Return the (X, Y) coordinate for the center point of the cell that contains the specified text.  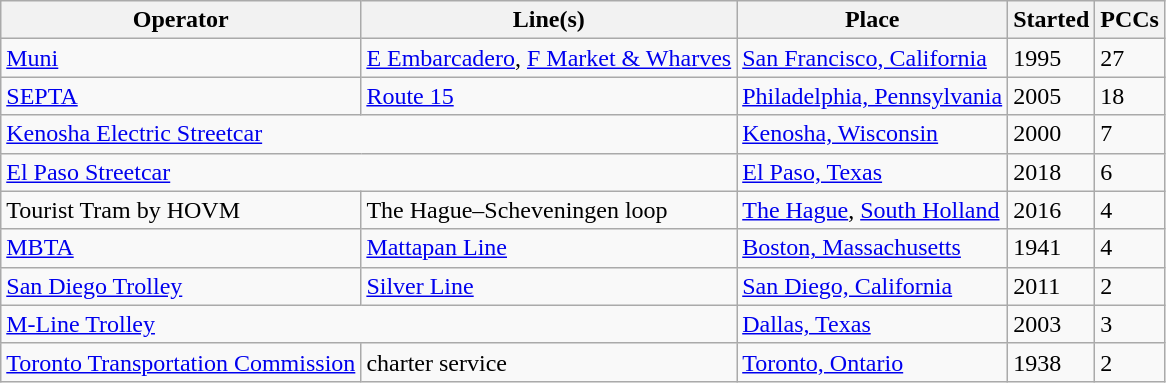
2011 (1052, 286)
18 (1130, 96)
Line(s) (549, 20)
Operator (181, 20)
San Diego Trolley (181, 286)
1938 (1052, 362)
Boston, Massachusetts (872, 248)
Silver Line (549, 286)
7 (1130, 134)
2016 (1052, 210)
Dallas, Texas (872, 324)
El Paso Streetcar (369, 172)
El Paso, Texas (872, 172)
PCCs (1130, 20)
San Diego, California (872, 286)
Place (872, 20)
E Embarcadero, F Market & Wharves (549, 58)
Kenosha Electric Streetcar (369, 134)
Kenosha, Wisconsin (872, 134)
2005 (1052, 96)
charter service (549, 362)
27 (1130, 58)
M-Line Trolley (369, 324)
Toronto Transportation Commission (181, 362)
The Hague, South Holland (872, 210)
1941 (1052, 248)
Started (1052, 20)
2018 (1052, 172)
Route 15 (549, 96)
Tourist Tram by HOVM (181, 210)
6 (1130, 172)
SEPTA (181, 96)
3 (1130, 324)
Mattapan Line (549, 248)
Toronto, Ontario (872, 362)
MBTA (181, 248)
Muni (181, 58)
The Hague–Scheveningen loop (549, 210)
Philadelphia, Pennsylvania (872, 96)
1995 (1052, 58)
2000 (1052, 134)
San Francisco, California (872, 58)
2003 (1052, 324)
